For the text-containing cell, return its midpoint in [X, Y] coordinate format. 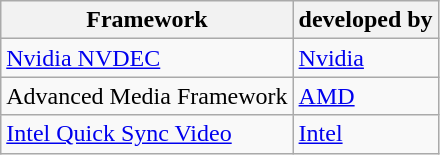
Intel [366, 134]
Advanced Media Framework [147, 96]
Nvidia NVDEC [147, 58]
Intel Quick Sync Video [147, 134]
developed by [366, 20]
Framework [147, 20]
Nvidia [366, 58]
AMD [366, 96]
